Detect which cell encompasses the target text, then output its [x, y] center coordinate. 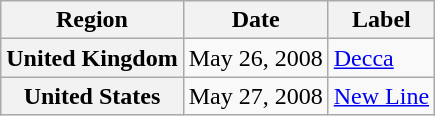
May 27, 2008 [256, 96]
Region [92, 20]
Decca [381, 58]
May 26, 2008 [256, 58]
Label [381, 20]
Date [256, 20]
United Kingdom [92, 58]
New Line [381, 96]
United States [92, 96]
